Search for the cell housing the specified text and yield its [X, Y] center coordinate. 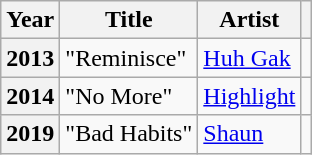
2019 [30, 134]
Highlight [250, 96]
"Bad Habits" [129, 134]
Title [129, 20]
Shaun [250, 134]
Huh Gak [250, 58]
"Reminisce" [129, 58]
"No More" [129, 96]
2013 [30, 58]
Artist [250, 20]
2014 [30, 96]
Year [30, 20]
